Detect which cell encompasses the target text, then output its [x, y] center coordinate. 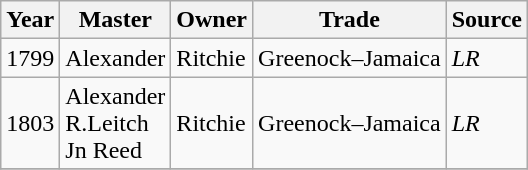
Trade [350, 20]
1799 [30, 58]
AlexanderR.LeitchJn Reed [116, 123]
1803 [30, 123]
Owner [212, 20]
Source [486, 20]
Year [30, 20]
Master [116, 20]
Alexander [116, 58]
